Determine the (x, y) coordinate at the center of the cell enclosing the given text.  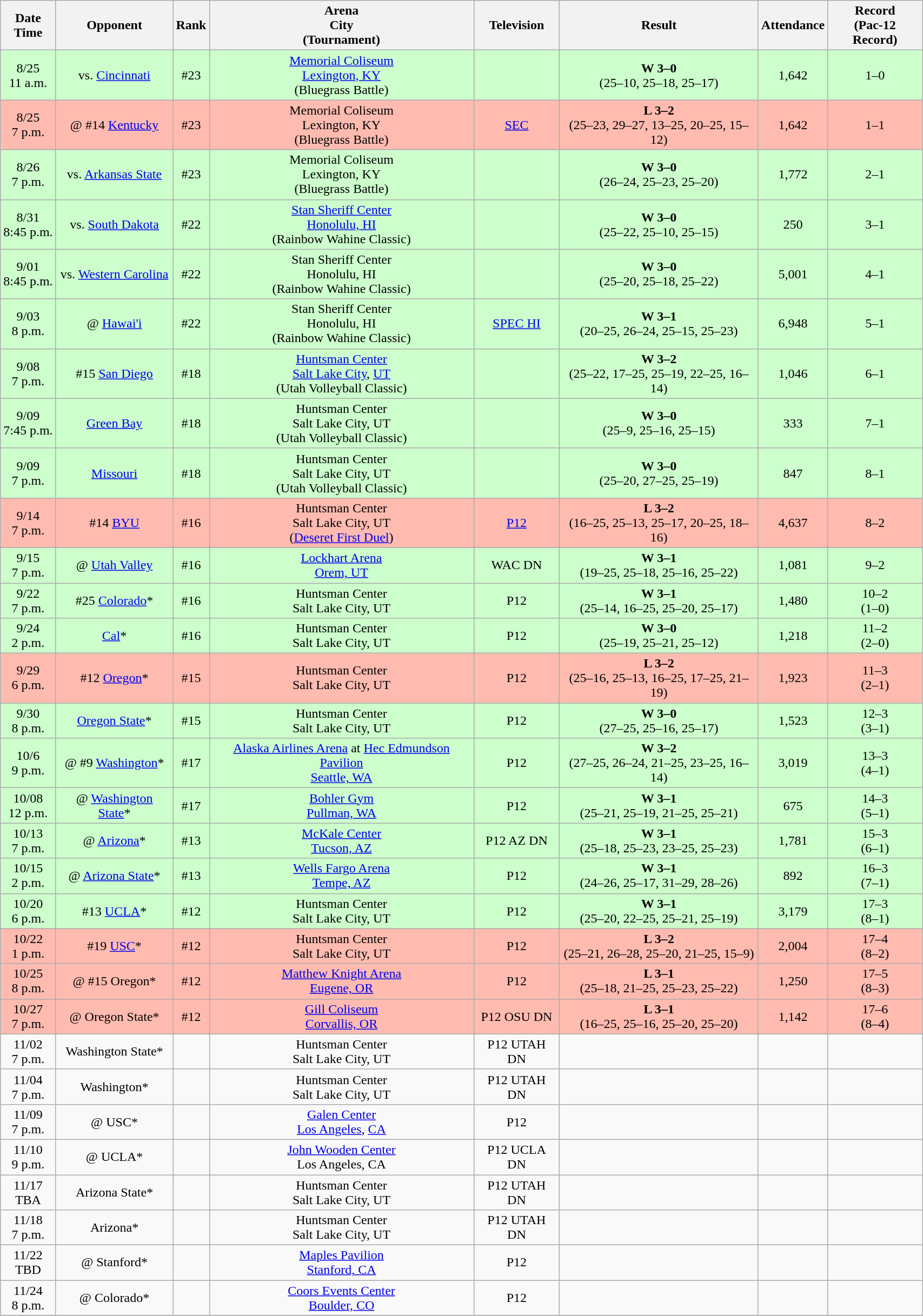
10/258 p.m. (28, 981)
10/0812 p.m. (28, 805)
17–4(8–2) (875, 946)
9/038 p.m. (28, 324)
@ USC* (115, 1122)
W 3–0(25–20, 25–18, 25–22) (659, 274)
11/047 p.m. (28, 1086)
Arizona State* (115, 1192)
SPEC HI (517, 324)
1,250 (793, 981)
John Wooden CenterLos Angeles, CA (342, 1157)
@ Arizona* (115, 841)
1,142 (793, 1016)
3–1 (875, 224)
10–2(1–0) (875, 600)
W 3–0(25–22, 25–10, 25–15) (659, 224)
W 3–0(26–24, 25–23, 25–20) (659, 175)
W 3–0(25–10, 25–18, 25–17) (659, 75)
14–3(5–1) (875, 805)
Green Bay (115, 423)
1,480 (793, 600)
1,218 (793, 636)
@ Hawai'i (115, 324)
Cal* (115, 636)
8/267 p.m. (28, 175)
Missouri (115, 473)
5–1 (875, 324)
@ Washington State* (115, 805)
W 3–2(27–25, 26–24, 21–25, 23–25, 16–14) (659, 763)
P12 AZ DN (517, 841)
W 3–1(24–26, 25–17, 31–29, 28–26) (659, 876)
10/206 p.m. (28, 911)
DateTime (28, 25)
Rank (191, 25)
#13 UCLA* (115, 911)
Bohler GymPullman, WA (342, 805)
W 3–0(25–9, 25–16, 25–15) (659, 423)
1,523 (793, 721)
W 3–1(25–20, 22–25, 25–21, 25–19) (659, 911)
15–3(6–1) (875, 841)
@ Oregon State* (115, 1016)
L 3–2(25–21, 26–28, 25–20, 21–25, 15–9) (659, 946)
@ #14 Kentucky (115, 125)
9/097 p.m. (28, 473)
P12 UCLA DN (517, 1157)
847 (793, 473)
12–3(3–1) (875, 721)
W 3–0(25–19, 25–21, 25–12) (659, 636)
8/318:45 p.m. (28, 224)
#19 USC* (115, 946)
WAC DN (517, 565)
8/257 p.m. (28, 125)
McKale CenterTucson, AZ (342, 841)
4–1 (875, 274)
11/027 p.m. (28, 1052)
@ #9 Washington* (115, 763)
@ Colorado* (115, 1298)
8/2511 a.m. (28, 75)
5,001 (793, 274)
@ UCLA* (115, 1157)
9/308 p.m. (28, 721)
9/227 p.m. (28, 600)
11/22TBD (28, 1262)
#15 San Diego (115, 373)
W 3–1(25–18, 25–23, 23–25, 25–23) (659, 841)
17–3(8–1) (875, 911)
Huntsman CenterSalt Lake City, UT(Deseret First Duel) (342, 523)
9/147 p.m. (28, 523)
Coors Events CenterBoulder, CO (342, 1298)
16–3(7–1) (875, 876)
W 3–2(25–22, 17–25, 25–19, 22–25, 16–14) (659, 373)
2–1 (875, 175)
11/187 p.m. (28, 1228)
Alaska Airlines Arena at Hec Edmundson PavilionSeattle, WA (342, 763)
1,081 (793, 565)
W 3–1(25–21, 25–19, 21–25, 25–21) (659, 805)
11/097 p.m. (28, 1122)
L 3–2(25–16, 25–13, 16–25, 17–25, 21–19) (659, 678)
9/157 p.m. (28, 565)
3,179 (793, 911)
Washington State* (115, 1052)
9–2 (875, 565)
Television (517, 25)
@ Arizona State* (115, 876)
vs. Western Carolina (115, 274)
ArenaCity(Tournament) (342, 25)
1,923 (793, 678)
W 3–1(20–25, 26–24, 25–15, 25–23) (659, 324)
Arizona* (115, 1228)
4,637 (793, 523)
@ #15 Oregon* (115, 981)
W 3–1(19–25, 25–18, 25–16, 25–22) (659, 565)
Lockhart ArenaOrem, UT (342, 565)
Result (659, 25)
1–1 (875, 125)
10/221 p.m. (28, 946)
Matthew Knight ArenaEugene, OR (342, 981)
892 (793, 876)
W 3–0(25–20, 27–25, 25–19) (659, 473)
#25 Colorado* (115, 600)
Opponent (115, 25)
13–3(4–1) (875, 763)
9/097:45 p.m. (28, 423)
250 (793, 224)
Record(Pac-12 Record) (875, 25)
L 3–1(16–25, 25–16, 25–20, 25–20) (659, 1016)
17–5(8–3) (875, 981)
11–2(2–0) (875, 636)
1,046 (793, 373)
W 3–0(27–25, 25–16, 25–17) (659, 721)
9/018:45 p.m. (28, 274)
17–6(8–4) (875, 1016)
L 3–2(25–23, 29–27, 13–25, 20–25, 15–12) (659, 125)
1,781 (793, 841)
Maples PavilionStanford, CA (342, 1262)
P12 OSU DN (517, 1016)
1–0 (875, 75)
SEC (517, 125)
11/17TBA (28, 1192)
9/296 p.m. (28, 678)
Wells Fargo ArenaTempe, AZ (342, 876)
L 3–1(25–18, 21–25, 25–23, 25–22) (659, 981)
L 3–2(16–25, 25–13, 25–17, 20–25, 18–16) (659, 523)
@ Stanford* (115, 1262)
10/69 p.m. (28, 763)
Oregon State* (115, 721)
6,948 (793, 324)
Galen CenterLos Angeles, CA (342, 1122)
Gill ColiseumCorvallis, OR (342, 1016)
10/152 p.m. (28, 876)
9/242 p.m. (28, 636)
Attendance (793, 25)
11/109 p.m. (28, 1157)
1,772 (793, 175)
11/248 p.m. (28, 1298)
2,004 (793, 946)
#14 BYU (115, 523)
vs. Cincinnati (115, 75)
9/087 p.m. (28, 373)
Washington* (115, 1086)
10/277 p.m. (28, 1016)
7–1 (875, 423)
675 (793, 805)
333 (793, 423)
8–1 (875, 473)
11–3(2–1) (875, 678)
#12 Oregon* (115, 678)
vs. Arkansas State (115, 175)
10/137 p.m. (28, 841)
3,019 (793, 763)
W 3–1(25–14, 16–25, 25–20, 25–17) (659, 600)
6–1 (875, 373)
@ Utah Valley (115, 565)
8–2 (875, 523)
vs. South Dakota (115, 224)
